Find where the given text appears and provide that cell's center as [X, Y] coordinate. 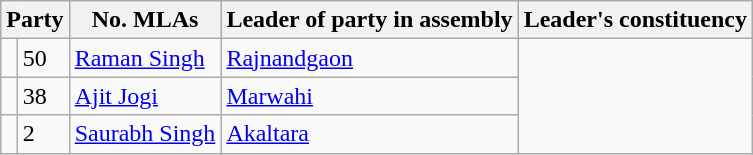
Rajnandgaon [370, 58]
No. MLAs [145, 20]
Ajit Jogi [145, 96]
Leader's constituency [635, 20]
Party [35, 20]
Saurabh Singh [145, 134]
Marwahi [370, 96]
38 [43, 96]
50 [43, 58]
Raman Singh [145, 58]
Akaltara [370, 134]
2 [43, 134]
Leader of party in assembly [370, 20]
